Detect which cell encompasses the target text, then output its [X, Y] center coordinate. 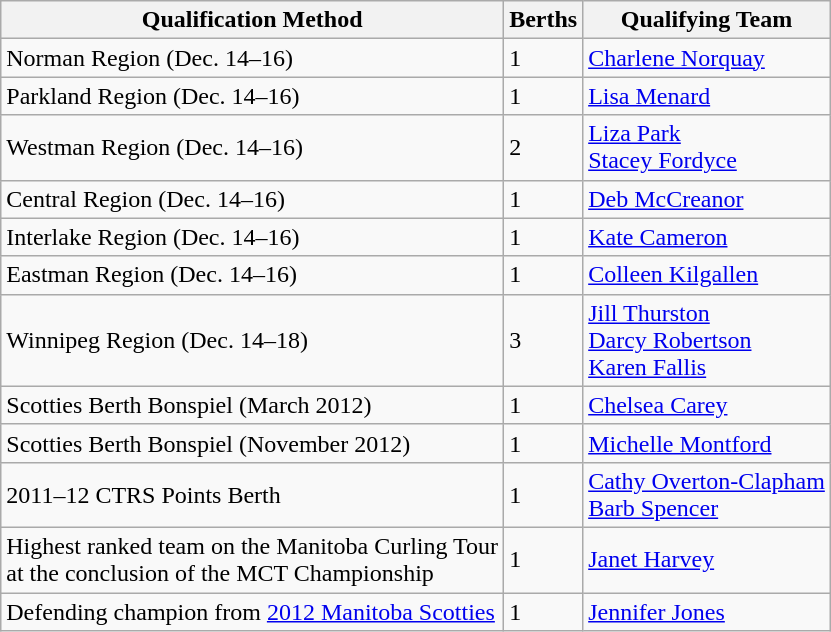
Scotties Berth Bonspiel (March 2012) [252, 405]
Deb McCreanor [707, 199]
Defending champion from 2012 Manitoba Scotties [252, 611]
Qualification Method [252, 20]
Berths [544, 20]
Eastman Region (Dec. 14–16) [252, 275]
Cathy Overton-Clapham Barb Spencer [707, 494]
Michelle Montford [707, 443]
Qualifying Team [707, 20]
2 [544, 148]
Jill Thurston Darcy Robertson Karen Fallis [707, 340]
Scotties Berth Bonspiel (November 2012) [252, 443]
Jennifer Jones [707, 611]
Highest ranked team on the Manitoba Curling Tour at the conclusion of the MCT Championship [252, 560]
Colleen Kilgallen [707, 275]
Interlake Region (Dec. 14–16) [252, 237]
Lisa Menard [707, 96]
3 [544, 340]
Winnipeg Region (Dec. 14–18) [252, 340]
Central Region (Dec. 14–16) [252, 199]
Charlene Norquay [707, 58]
Kate Cameron [707, 237]
Westman Region (Dec. 14–16) [252, 148]
Liza Park Stacey Fordyce [707, 148]
Chelsea Carey [707, 405]
Janet Harvey [707, 560]
Parkland Region (Dec. 14–16) [252, 96]
2011–12 CTRS Points Berth [252, 494]
Norman Region (Dec. 14–16) [252, 58]
